Scan for the cell matching the given text and deliver its (X, Y) coordinate at center. 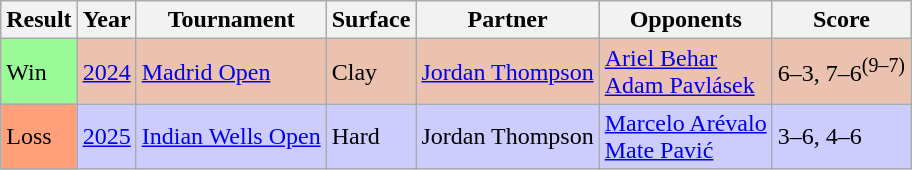
Opponents (686, 20)
Tournament (231, 20)
Year (106, 20)
Win (39, 72)
Clay (371, 72)
6–3, 7–6(9–7) (841, 72)
Result (39, 20)
Marcelo Arévalo Mate Pavić (686, 136)
Ariel Behar Adam Pavlásek (686, 72)
Hard (371, 136)
2024 (106, 72)
Partner (508, 20)
Score (841, 20)
Surface (371, 20)
Loss (39, 136)
3–6, 4–6 (841, 136)
Indian Wells Open (231, 136)
Madrid Open (231, 72)
2025 (106, 136)
